Locate the cell with the specified text and output its (x, y) center coordinate. 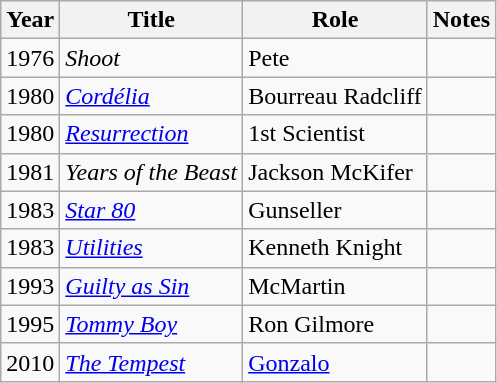
Year (30, 20)
Ron Gilmore (336, 324)
Star 80 (152, 210)
1981 (30, 172)
Utilities (152, 248)
1st Scientist (336, 134)
Pete (336, 58)
Gunseller (336, 210)
Title (152, 20)
Years of the Beast (152, 172)
2010 (30, 362)
Gonzalo (336, 362)
Cordélia (152, 96)
1993 (30, 286)
McMartin (336, 286)
Bourreau Radcliff (336, 96)
The Tempest (152, 362)
Kenneth Knight (336, 248)
1976 (30, 58)
Resurrection (152, 134)
Role (336, 20)
Notes (461, 20)
1995 (30, 324)
Guilty as Sin (152, 286)
Jackson McKifer (336, 172)
Tommy Boy (152, 324)
Shoot (152, 58)
